Detect which cell encompasses the target text, then output its [X, Y] center coordinate. 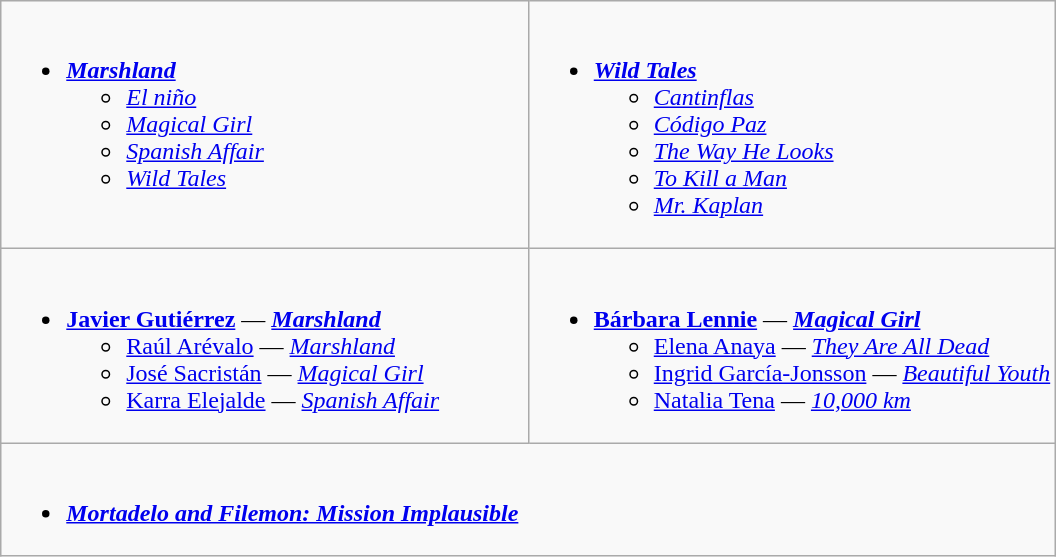
Bárbara Lennie — Magical GirlElena Anaya — They Are All DeadIngrid García-Jonsson — Beautiful YouthNatalia Tena — 10,000 km [792, 346]
Mortadelo and Filemon: Mission Implausible [528, 500]
Javier Gutiérrez — MarshlandRaúl Arévalo — MarshlandJosé Sacristán — Magical GirlKarra Elejalde — Spanish Affair [264, 346]
Wild TalesCantinflasCódigo PazThe Way He LooksTo Kill a ManMr. Kaplan [792, 125]
MarshlandEl niñoMagical GirlSpanish AffairWild Tales [264, 125]
